Pinpoint the cell where the given text exists, returning its (x, y) midpoint coordinate. 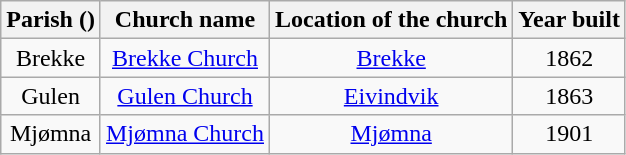
Church name (184, 20)
1862 (570, 58)
Parish () (51, 20)
1863 (570, 96)
1901 (570, 134)
Eivindvik (392, 96)
Mjømna Church (184, 134)
Location of the church (392, 20)
Gulen Church (184, 96)
Year built (570, 20)
Brekke Church (184, 58)
Gulen (51, 96)
